Detect which cell encompasses the target text, then output its [X, Y] center coordinate. 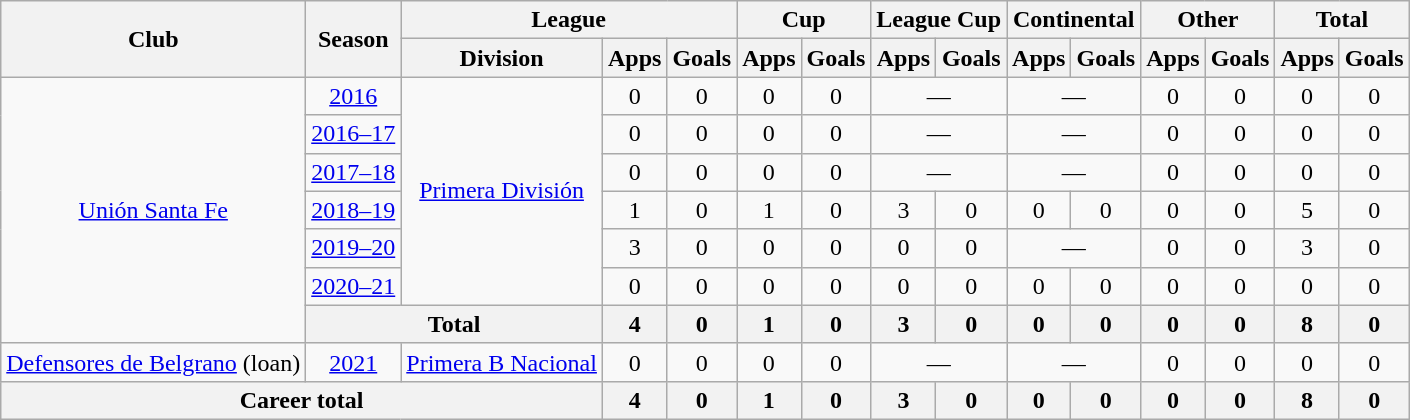
Primera B Nacional [502, 362]
Cup [804, 20]
2021 [354, 362]
Division [502, 58]
Continental [1074, 20]
League [569, 20]
Defensores de Belgrano (loan) [154, 362]
2020–21 [354, 286]
2016 [354, 96]
Other [1208, 20]
5 [1307, 210]
Unión Santa Fe [154, 210]
Career total [302, 400]
Club [154, 39]
Season [354, 39]
2018–19 [354, 210]
2016–17 [354, 134]
Primera División [502, 191]
2019–20 [354, 248]
League Cup [939, 20]
2017–18 [354, 172]
